Return the (X, Y) coordinate for the center point of the cell that contains the specified text.  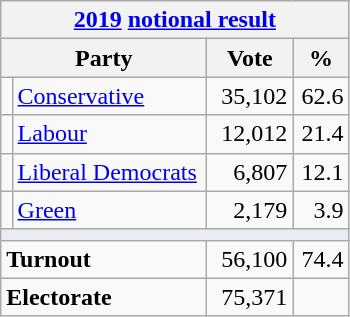
% (321, 58)
21.4 (321, 134)
6,807 (250, 172)
75,371 (250, 297)
74.4 (321, 259)
35,102 (250, 96)
Electorate (104, 297)
Turnout (104, 259)
Labour (110, 134)
2019 notional result (175, 20)
Green (110, 210)
56,100 (250, 259)
3.9 (321, 210)
Conservative (110, 96)
Liberal Democrats (110, 172)
12.1 (321, 172)
Vote (250, 58)
Party (104, 58)
12,012 (250, 134)
62.6 (321, 96)
2,179 (250, 210)
